Return [x, y] of the center of cell containing provided text 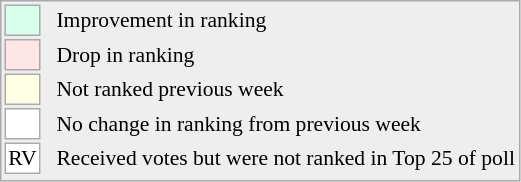
Drop in ranking [286, 55]
Improvement in ranking [286, 20]
Not ranked previous week [286, 90]
No change in ranking from previous week [286, 124]
Received votes but were not ranked in Top 25 of poll [286, 158]
RV [22, 158]
